Capture the cell that displays the provided text and extract its (X, Y) central coordinate. 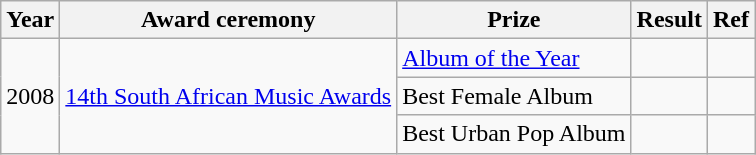
Result (669, 20)
Prize (514, 20)
Best Urban Pop Album (514, 134)
Best Female Album (514, 96)
Album of the Year (514, 58)
Award ceremony (228, 20)
Ref (730, 20)
Year (30, 20)
14th South African Music Awards (228, 96)
2008 (30, 96)
